Determine the (X, Y) coordinate at the center of the cell enclosing the given text.  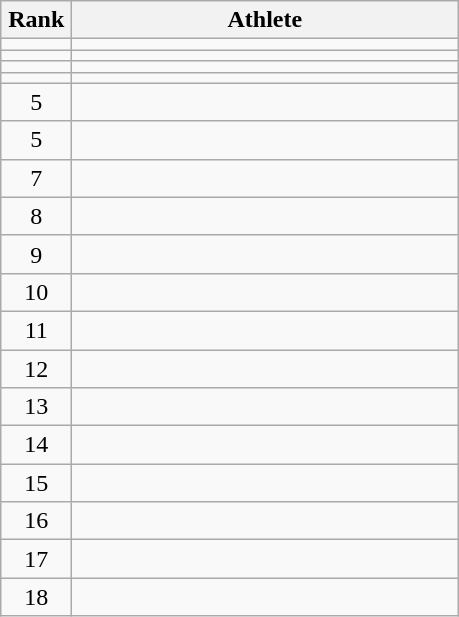
11 (36, 330)
Athlete (265, 20)
14 (36, 445)
17 (36, 559)
9 (36, 254)
10 (36, 292)
Rank (36, 20)
15 (36, 483)
7 (36, 178)
13 (36, 407)
16 (36, 521)
12 (36, 369)
18 (36, 597)
8 (36, 216)
